Output the (x, y) coordinate of the center of the cell containing the given text.  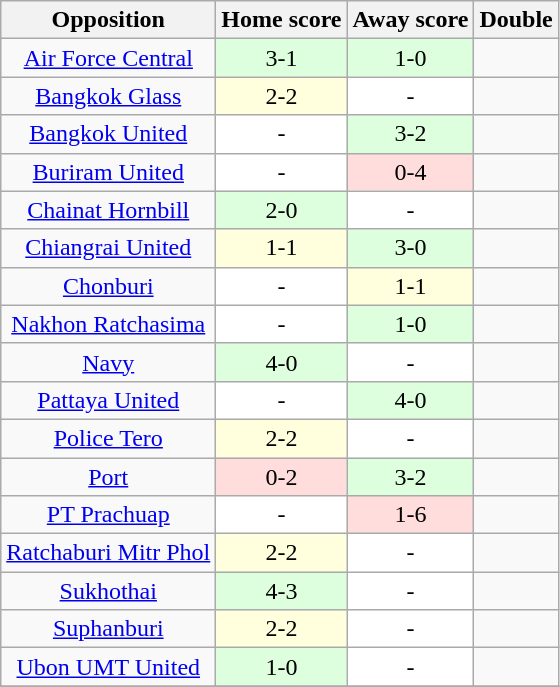
Bangkok United (108, 134)
Chainat Hornbill (108, 210)
Pattaya United (108, 400)
Buriram United (108, 172)
3-1 (282, 58)
Air Force Central (108, 58)
Ubon UMT United (108, 667)
Ratchaburi Mitr Phol (108, 553)
Port (108, 477)
Chiangrai United (108, 248)
Suphanburi (108, 629)
1-6 (410, 515)
0-4 (410, 172)
Double (516, 20)
3-0 (410, 248)
Sukhothai (108, 591)
Police Tero (108, 438)
PT Prachuap (108, 515)
0-2 (282, 477)
2-0 (282, 210)
Chonburi (108, 286)
Opposition (108, 20)
Away score (410, 20)
Nakhon Ratchasima (108, 324)
Home score (282, 20)
4-3 (282, 591)
Navy (108, 362)
Bangkok Glass (108, 96)
